For the text-containing cell, return its midpoint in [x, y] coordinate format. 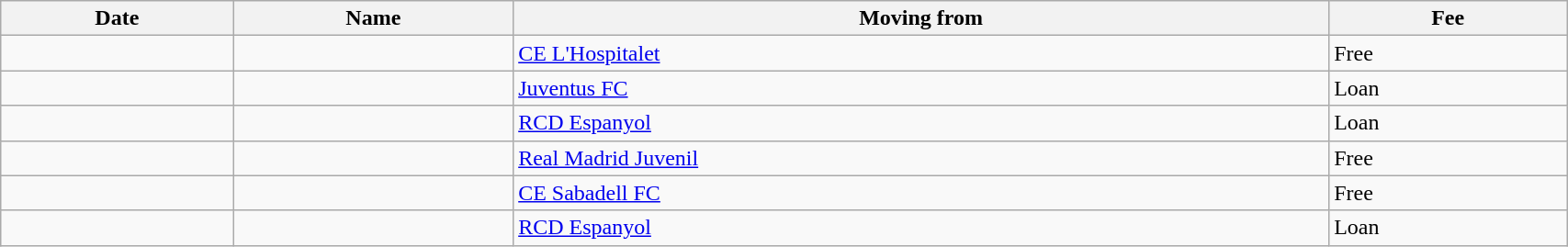
Moving from [921, 18]
CE L'Hospitalet [921, 53]
Name [373, 18]
Juventus FC [921, 88]
Real Madrid Juvenil [921, 158]
Date [118, 18]
Fee [1448, 18]
CE Sabadell FC [921, 193]
